From the cell containing the given text, extract its center point as [x, y] coordinate. 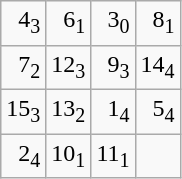
54 [158, 111]
61 [68, 23]
93 [113, 67]
101 [68, 156]
144 [158, 67]
24 [24, 156]
153 [24, 111]
14 [113, 111]
81 [158, 23]
111 [113, 156]
132 [68, 111]
30 [113, 23]
72 [24, 67]
43 [24, 23]
123 [68, 67]
